From the cell containing the given text, extract its center point as [x, y] coordinate. 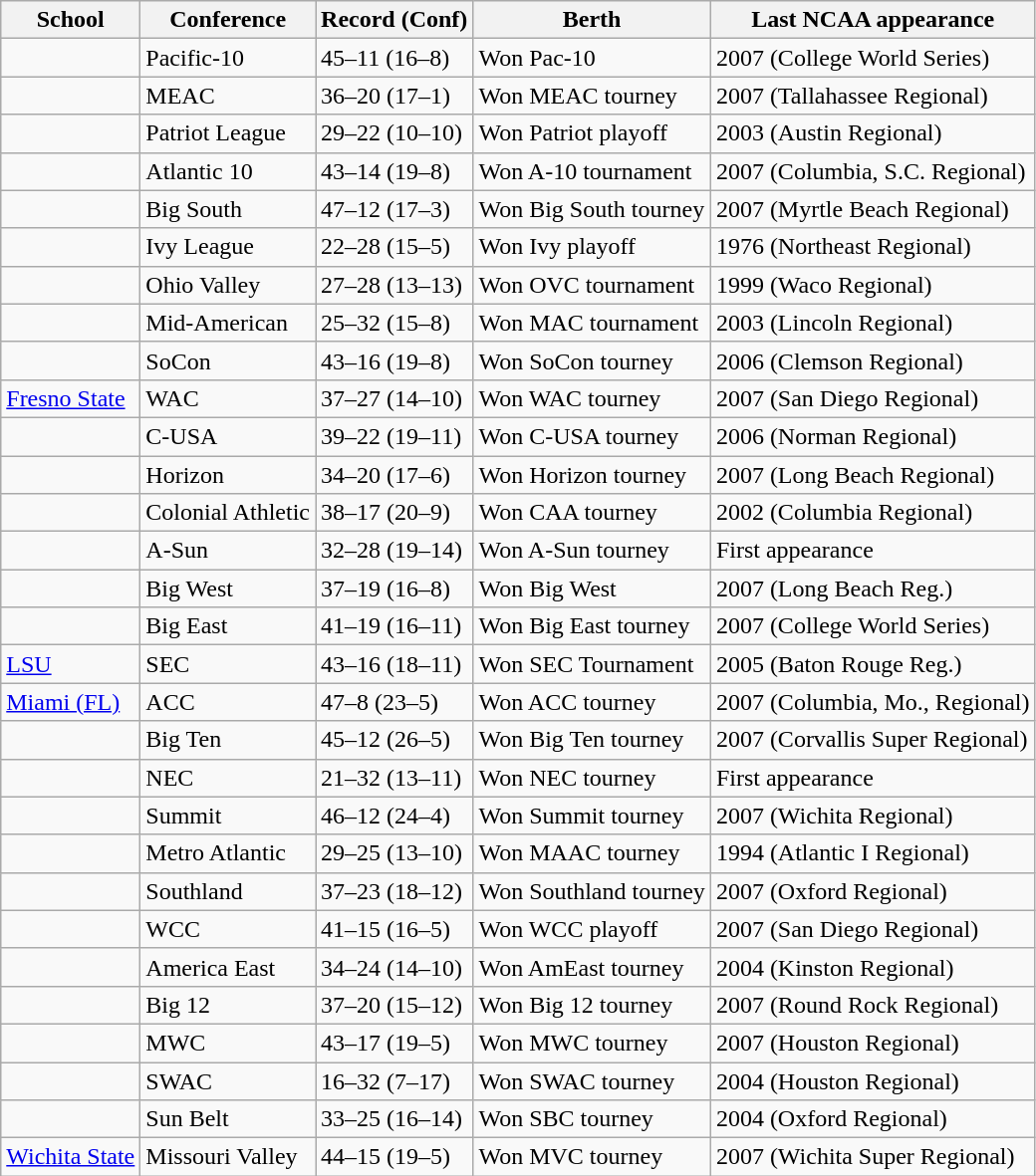
A-Sun [228, 551]
2007 (Houston Regional) [873, 1043]
Big 12 [228, 1005]
Pacific-10 [228, 58]
Big South [228, 209]
37–20 (15–12) [394, 1005]
37–23 (18–12) [394, 891]
Miami (FL) [71, 702]
Sun Belt [228, 1119]
Won OVC tournament [592, 285]
MWC [228, 1043]
46–12 (24–4) [394, 816]
2006 (Norman Regional) [873, 436]
2007 (Round Rock Regional) [873, 1005]
Won SEC Tournament [592, 664]
Won Big East tourney [592, 626]
Fresno State [71, 398]
2007 (Long Beach Regional) [873, 475]
Won MEAC tourney [592, 96]
2004 (Oxford Regional) [873, 1119]
Last NCAA appearance [873, 20]
2007 (Columbia, Mo., Regional) [873, 702]
2007 (Myrtle Beach Regional) [873, 209]
2005 (Baton Rouge Reg.) [873, 664]
34–20 (17–6) [394, 475]
School [71, 20]
37–27 (14–10) [394, 398]
2006 (Clemson Regional) [873, 360]
2007 (Oxford Regional) [873, 891]
Big East [228, 626]
Won MAAC tourney [592, 853]
16–32 (7–17) [394, 1080]
Colonial Athletic [228, 513]
Won MWC tourney [592, 1043]
Big West [228, 588]
Won Southland tourney [592, 891]
29–22 (10–10) [394, 133]
Metro Atlantic [228, 853]
WCC [228, 929]
Won AmEast tourney [592, 967]
Ohio Valley [228, 285]
47–12 (17–3) [394, 209]
2007 (Columbia, S.C. Regional) [873, 171]
Won Ivy playoff [592, 247]
Won WCC playoff [592, 929]
Won A-10 tournament [592, 171]
36–20 (17–1) [394, 96]
Won CAA tourney [592, 513]
Won ACC tourney [592, 702]
2007 (Corvallis Super Regional) [873, 740]
2007 (Tallahassee Regional) [873, 96]
27–28 (13–13) [394, 285]
Won NEC tourney [592, 778]
29–25 (13–10) [394, 853]
2007 (Long Beach Reg.) [873, 588]
2003 (Lincoln Regional) [873, 323]
43–17 (19–5) [394, 1043]
21–32 (13–11) [394, 778]
Won Big Ten tourney [592, 740]
45–11 (16–8) [394, 58]
25–32 (15–8) [394, 323]
Won Big South tourney [592, 209]
44–15 (19–5) [394, 1157]
43–16 (18–11) [394, 664]
Horizon [228, 475]
Won Big West [592, 588]
Won C-USA tourney [592, 436]
32–28 (19–14) [394, 551]
1999 (Waco Regional) [873, 285]
Atlantic 10 [228, 171]
Won Big 12 tourney [592, 1005]
22–28 (15–5) [394, 247]
Summit [228, 816]
43–16 (19–8) [394, 360]
Berth [592, 20]
47–8 (23–5) [394, 702]
WAC [228, 398]
Mid-American [228, 323]
45–12 (26–5) [394, 740]
2004 (Kinston Regional) [873, 967]
Wichita State [71, 1157]
Won A-Sun tourney [592, 551]
41–15 (16–5) [394, 929]
MEAC [228, 96]
1976 (Northeast Regional) [873, 247]
NEC [228, 778]
C-USA [228, 436]
SEC [228, 664]
Missouri Valley [228, 1157]
Won SWAC tourney [592, 1080]
LSU [71, 664]
38–17 (20–9) [394, 513]
SoCon [228, 360]
Won SBC tourney [592, 1119]
2002 (Columbia Regional) [873, 513]
SWAC [228, 1080]
33–25 (16–14) [394, 1119]
41–19 (16–11) [394, 626]
Won MVC tourney [592, 1157]
Won Summit tourney [592, 816]
34–24 (14–10) [394, 967]
2003 (Austin Regional) [873, 133]
1994 (Atlantic I Regional) [873, 853]
43–14 (19–8) [394, 171]
Won Patriot playoff [592, 133]
37–19 (16–8) [394, 588]
Ivy League [228, 247]
Won SoCon tourney [592, 360]
Big Ten [228, 740]
Won WAC tourney [592, 398]
39–22 (19–11) [394, 436]
Record (Conf) [394, 20]
ACC [228, 702]
Southland [228, 891]
2004 (Houston Regional) [873, 1080]
Conference [228, 20]
Patriot League [228, 133]
2007 (Wichita Regional) [873, 816]
Won Horizon tourney [592, 475]
America East [228, 967]
2007 (Wichita Super Regional) [873, 1157]
Won Pac-10 [592, 58]
Won MAC tournament [592, 323]
